Output the [X, Y] coordinate of the center of the cell containing the given text.  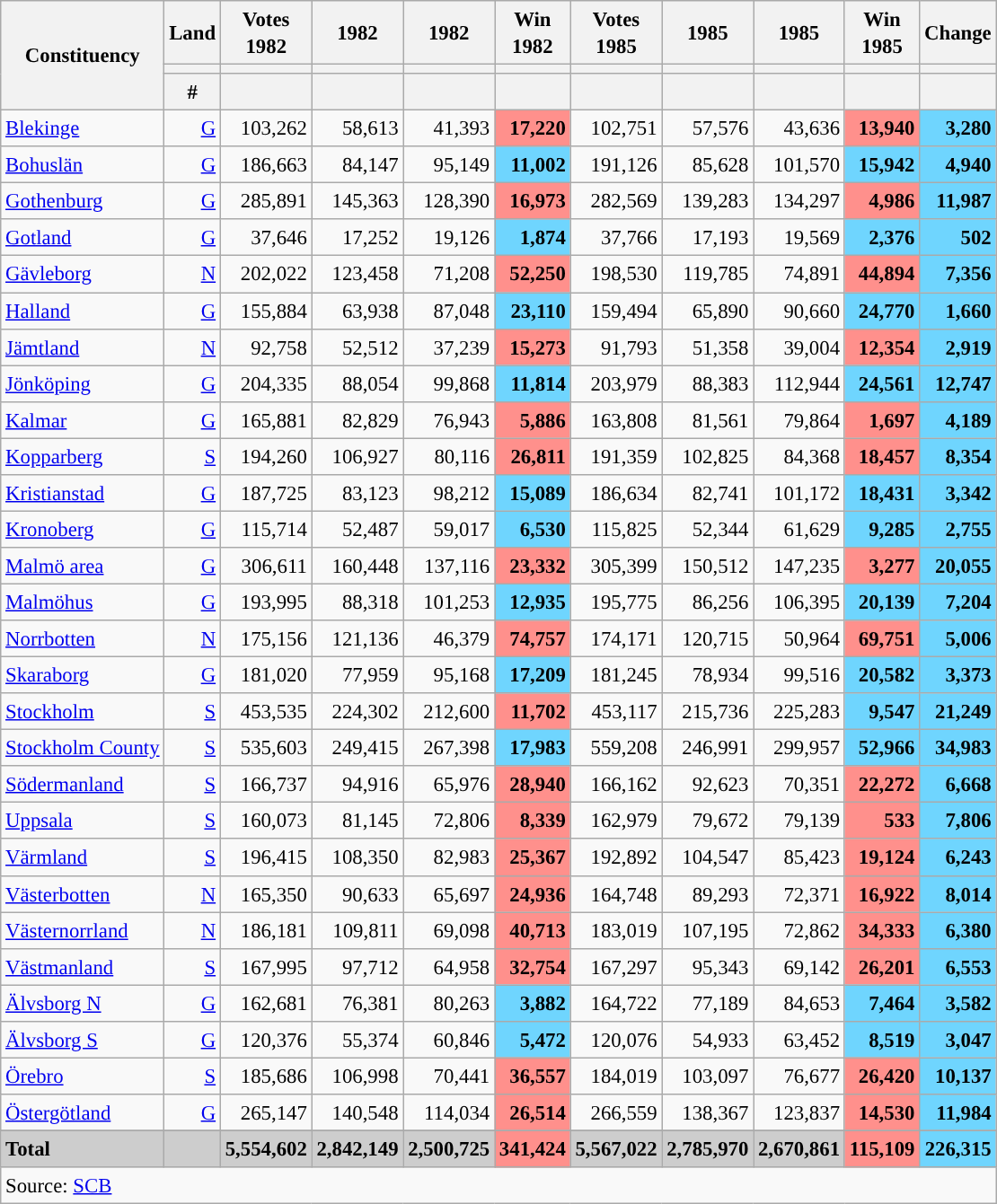
79,139 [799, 821]
Jämtland [83, 347]
203,979 [616, 384]
24,770 [882, 311]
3,280 [957, 129]
Västerbotten [83, 894]
167,995 [266, 966]
185,686 [266, 1076]
Kalmar [83, 420]
65,890 [708, 311]
99,516 [799, 675]
8,014 [957, 894]
6,380 [957, 930]
121,136 [357, 639]
Bohuslän [83, 165]
84,147 [357, 165]
Land [192, 32]
160,073 [266, 821]
2,500,725 [449, 1149]
246,991 [708, 749]
163,808 [616, 420]
101,172 [799, 494]
77,959 [357, 675]
306,611 [266, 566]
Södermanland [83, 785]
181,245 [616, 675]
20,055 [957, 566]
104,547 [708, 858]
Värmland [83, 858]
36,557 [534, 1076]
81,145 [357, 821]
Västernorrland [83, 930]
3,373 [957, 675]
20,582 [882, 675]
282,569 [616, 201]
80,116 [449, 456]
14,530 [882, 1113]
15,273 [534, 347]
24,936 [534, 894]
79,672 [708, 821]
140,548 [357, 1113]
109,811 [357, 930]
305,399 [616, 566]
70,441 [449, 1076]
Change [957, 32]
181,020 [266, 675]
95,149 [449, 165]
112,944 [799, 384]
Kristianstad [83, 494]
22,272 [882, 785]
224,302 [357, 711]
87,048 [449, 311]
155,884 [266, 311]
150,512 [708, 566]
41,393 [449, 129]
55,374 [357, 1040]
119,785 [708, 275]
89,293 [708, 894]
11,702 [534, 711]
11,987 [957, 201]
64,958 [449, 966]
18,431 [882, 494]
52,344 [708, 530]
4,986 [882, 201]
6,530 [534, 530]
63,938 [357, 311]
101,570 [799, 165]
175,156 [266, 639]
17,252 [357, 237]
52,487 [357, 530]
72,806 [449, 821]
162,979 [616, 821]
9,285 [882, 530]
# [192, 92]
187,725 [266, 494]
90,633 [357, 894]
8,339 [534, 821]
34,983 [957, 749]
24,561 [882, 384]
79,864 [799, 420]
159,494 [616, 311]
59,017 [449, 530]
34,333 [882, 930]
9,547 [882, 711]
183,019 [616, 930]
52,250 [534, 275]
Win 1985 [882, 32]
106,927 [357, 456]
1,697 [882, 420]
91,793 [616, 347]
215,736 [708, 711]
123,458 [357, 275]
114,034 [449, 1113]
90,660 [799, 311]
84,653 [799, 1004]
82,829 [357, 420]
204,335 [266, 384]
50,964 [799, 639]
94,916 [357, 785]
106,395 [799, 602]
46,379 [449, 639]
44,894 [882, 275]
212,600 [449, 711]
17,983 [534, 749]
16,973 [534, 201]
15,942 [882, 165]
198,530 [616, 275]
195,775 [616, 602]
164,722 [616, 1004]
Votes 1982 [266, 32]
99,868 [449, 384]
299,957 [799, 749]
Västmanland [83, 966]
162,681 [266, 1004]
Constituency [83, 56]
69,098 [449, 930]
Älvsborg S [83, 1040]
43,636 [799, 129]
186,663 [266, 165]
57,576 [708, 129]
26,514 [534, 1113]
138,367 [708, 1113]
32,754 [534, 966]
123,837 [799, 1113]
Stockholm County [83, 749]
Gotland [83, 237]
Uppsala [83, 821]
102,825 [708, 456]
191,126 [616, 165]
Skaraborg [83, 675]
58,613 [357, 129]
3,342 [957, 494]
285,891 [266, 201]
82,741 [708, 494]
72,371 [799, 894]
6,553 [957, 966]
88,318 [357, 602]
453,535 [266, 711]
82,983 [449, 858]
16,922 [882, 894]
Blekinge [83, 129]
7,806 [957, 821]
98,212 [449, 494]
20,139 [882, 602]
Total [83, 1149]
267,398 [449, 749]
4,189 [957, 420]
Gothenburg [83, 201]
166,162 [616, 785]
21,249 [957, 711]
Norrbotten [83, 639]
65,976 [449, 785]
17,209 [534, 675]
165,881 [266, 420]
Örebro [83, 1076]
2,842,149 [357, 1149]
191,359 [616, 456]
5,006 [957, 639]
86,256 [708, 602]
65,697 [449, 894]
11,984 [957, 1113]
76,677 [799, 1076]
2,755 [957, 530]
7,356 [957, 275]
61,629 [799, 530]
6,243 [957, 858]
108,350 [357, 858]
147,235 [799, 566]
95,168 [449, 675]
5,554,602 [266, 1149]
88,054 [357, 384]
23,332 [534, 566]
174,171 [616, 639]
2,376 [882, 237]
74,757 [534, 639]
17,193 [708, 237]
2,919 [957, 347]
Malmö area [83, 566]
97,712 [357, 966]
2,670,861 [799, 1149]
115,825 [616, 530]
3,582 [957, 1004]
63,452 [799, 1040]
165,350 [266, 894]
19,124 [882, 858]
88,383 [708, 384]
166,737 [266, 785]
23,110 [534, 311]
15,089 [534, 494]
60,846 [449, 1040]
74,891 [799, 275]
Älvsborg N [83, 1004]
12,354 [882, 347]
106,998 [357, 1076]
95,343 [708, 966]
3,277 [882, 566]
502 [957, 237]
52,512 [357, 347]
6,668 [957, 785]
11,814 [534, 384]
453,117 [616, 711]
26,420 [882, 1076]
1,660 [957, 311]
101,253 [449, 602]
19,569 [799, 237]
535,603 [266, 749]
83,123 [357, 494]
184,019 [616, 1076]
72,862 [799, 930]
7,204 [957, 602]
120,076 [616, 1040]
164,748 [616, 894]
5,472 [534, 1040]
Stockholm [83, 711]
76,943 [449, 420]
103,262 [266, 129]
115,714 [266, 530]
196,415 [266, 858]
37,646 [266, 237]
186,634 [616, 494]
2,785,970 [708, 1149]
17,220 [534, 129]
84,368 [799, 456]
120,376 [266, 1040]
52,966 [882, 749]
160,448 [357, 566]
Source: SCB [498, 1185]
265,147 [266, 1113]
76,381 [357, 1004]
3,882 [534, 1004]
225,283 [799, 711]
194,260 [266, 456]
18,457 [882, 456]
54,933 [708, 1040]
25,367 [534, 858]
39,004 [799, 347]
103,097 [708, 1076]
26,201 [882, 966]
202,022 [266, 275]
71,208 [449, 275]
26,811 [534, 456]
92,623 [708, 785]
Malmöhus [83, 602]
Jönköping [83, 384]
12,747 [957, 384]
186,181 [266, 930]
Kronoberg [83, 530]
Kopparberg [83, 456]
5,886 [534, 420]
80,263 [449, 1004]
40,713 [534, 930]
137,116 [449, 566]
249,415 [357, 749]
37,239 [449, 347]
107,195 [708, 930]
11,002 [534, 165]
70,351 [799, 785]
559,208 [616, 749]
81,561 [708, 420]
192,892 [616, 858]
266,559 [616, 1113]
69,142 [799, 966]
8,519 [882, 1040]
51,358 [708, 347]
Votes 1985 [616, 32]
167,297 [616, 966]
77,189 [708, 1004]
128,390 [449, 201]
13,940 [882, 129]
120,715 [708, 639]
78,934 [708, 675]
37,766 [616, 237]
69,751 [882, 639]
19,126 [449, 237]
102,751 [616, 129]
139,283 [708, 201]
1,874 [534, 237]
533 [882, 821]
5,567,022 [616, 1149]
3,047 [957, 1040]
85,423 [799, 858]
226,315 [957, 1149]
7,464 [882, 1004]
92,758 [266, 347]
4,940 [957, 165]
145,363 [357, 201]
Halland [83, 311]
341,424 [534, 1149]
134,297 [799, 201]
Win 1982 [534, 32]
12,935 [534, 602]
28,940 [534, 785]
8,354 [957, 456]
10,137 [957, 1076]
115,109 [882, 1149]
193,995 [266, 602]
85,628 [708, 165]
Östergötland [83, 1113]
Gävleborg [83, 275]
